Extract the [X, Y] coordinate from the center of the cell holding the provided text.  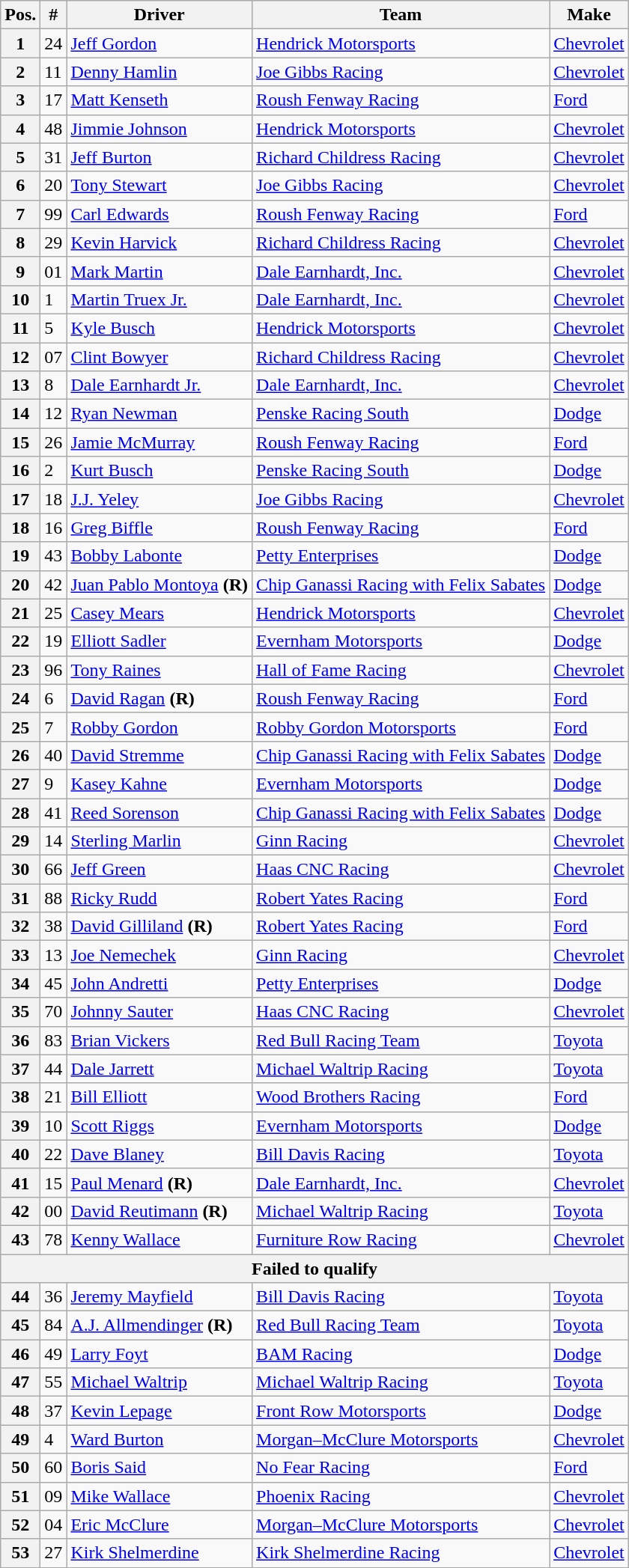
66 [54, 870]
96 [54, 670]
Driver [159, 15]
Bill Elliott [159, 1097]
78 [54, 1239]
50 [21, 1468]
Greg Biffle [159, 528]
39 [21, 1126]
Dale Earnhardt Jr. [159, 385]
Dave Blaney [159, 1154]
Robby Gordon Motorsports [401, 727]
# [54, 15]
Jeremy Mayfield [159, 1297]
Michael Waltrip [159, 1382]
Paul Menard (R) [159, 1183]
Kirk Shelmerdine Racing [401, 1553]
A.J. Allmendinger (R) [159, 1326]
Juan Pablo Montoya (R) [159, 585]
Jamie McMurray [159, 442]
Kurt Busch [159, 471]
David Stremme [159, 755]
33 [21, 955]
Denny Hamlin [159, 72]
Joe Nemechek [159, 955]
Jeff Green [159, 870]
J.J. Yeley [159, 499]
Mike Wallace [159, 1496]
Elliott Sadler [159, 641]
Front Row Motorsports [401, 1411]
Pos. [21, 15]
Scott Riggs [159, 1126]
Ward Burton [159, 1439]
Eric McClure [159, 1525]
53 [21, 1553]
Johnny Sauter [159, 1012]
01 [54, 271]
Jeff Gordon [159, 43]
70 [54, 1012]
BAM Racing [401, 1354]
Tony Raines [159, 670]
Jeff Burton [159, 157]
Carl Edwards [159, 214]
83 [54, 1040]
32 [21, 927]
09 [54, 1496]
Furniture Row Racing [401, 1239]
88 [54, 898]
3 [21, 100]
Kirk Shelmerdine [159, 1553]
Larry Foyt [159, 1354]
60 [54, 1468]
47 [21, 1382]
Sterling Marlin [159, 841]
Team [401, 15]
Wood Brothers Racing [401, 1097]
David Reutimann (R) [159, 1211]
84 [54, 1326]
Make [589, 15]
Boris Said [159, 1468]
Ryan Newman [159, 414]
Casey Mears [159, 613]
Ricky Rudd [159, 898]
Kenny Wallace [159, 1239]
David Gilliland (R) [159, 927]
Jimmie Johnson [159, 129]
Tony Stewart [159, 186]
23 [21, 670]
99 [54, 214]
28 [21, 812]
Failed to qualify [314, 1269]
34 [21, 983]
Kevin Lepage [159, 1411]
Kyle Busch [159, 328]
07 [54, 357]
04 [54, 1525]
No Fear Racing [401, 1468]
Matt Kenseth [159, 100]
Clint Bowyer [159, 357]
Bobby Labonte [159, 556]
Brian Vickers [159, 1040]
Martin Truex Jr. [159, 299]
Phoenix Racing [401, 1496]
John Andretti [159, 983]
Kasey Kahne [159, 784]
30 [21, 870]
51 [21, 1496]
David Ragan (R) [159, 698]
52 [21, 1525]
Mark Martin [159, 271]
55 [54, 1382]
Reed Sorenson [159, 812]
46 [21, 1354]
35 [21, 1012]
00 [54, 1211]
Kevin Harvick [159, 242]
Hall of Fame Racing [401, 670]
Robby Gordon [159, 727]
Dale Jarrett [159, 1069]
